Determine the [X, Y] coordinate at the center of the cell enclosing the given text.  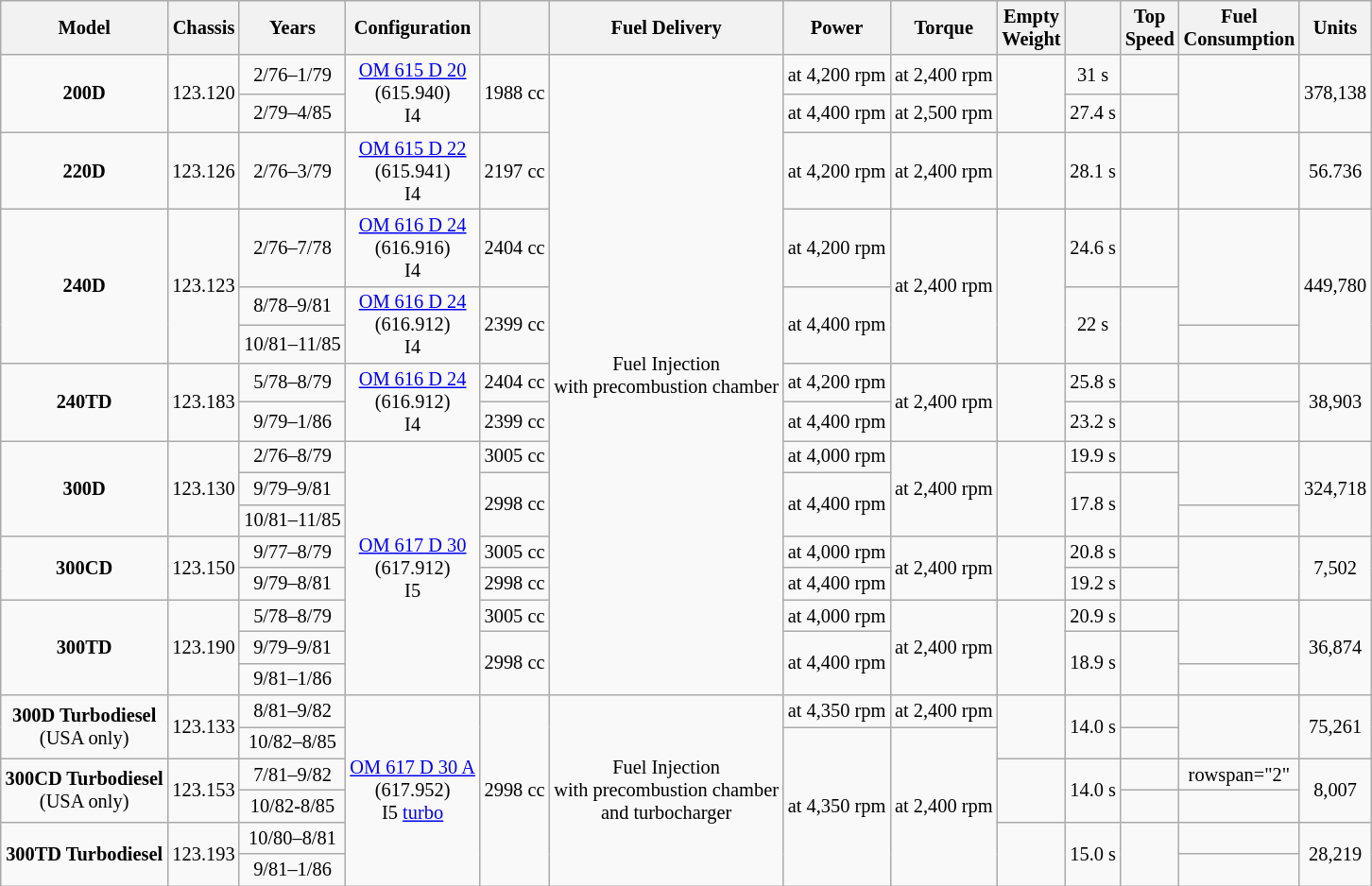
200D [85, 94]
324,718 [1335, 487]
at 2,500 rpm [943, 113]
Torque [943, 27]
56.736 [1335, 171]
OM 615 D 20(615.940)I4 [412, 94]
300TD Turbodiesel [85, 854]
Model [85, 27]
19.9 s [1092, 456]
TopSpeed [1150, 27]
300D [85, 487]
17.8 s [1092, 504]
10/82-8/85 [292, 806]
OM 617 D 30(617.912)I5 [412, 567]
123.123 [204, 285]
rowspan="2" [1240, 775]
22 s [1092, 325]
240TD [85, 402]
378,138 [1335, 94]
Chassis [204, 27]
38,903 [1335, 402]
7/81–9/82 [292, 775]
449,780 [1335, 285]
300D Turbodiesel(USA only) [85, 727]
123.133 [204, 727]
23.2 s [1092, 421]
2/76–8/79 [292, 456]
123.130 [204, 487]
8/78–9/81 [292, 306]
36,874 [1335, 648]
OM 616 D 24(616.916)I4 [412, 247]
28,219 [1335, 854]
123.153 [204, 790]
2/79–4/85 [292, 113]
Fuel Injectionwith precombustion chamber [666, 375]
240D [85, 285]
1988 cc [515, 94]
19.2 s [1092, 584]
220D [85, 171]
300CD [85, 567]
2/76–3/79 [292, 171]
9/79–1/86 [292, 421]
7,502 [1335, 567]
20.9 s [1092, 616]
2/76–7/78 [292, 247]
Years [292, 27]
Fuel Delivery [666, 27]
123.126 [204, 171]
10/82–8/85 [292, 742]
8,007 [1335, 790]
OM 617 D 30 A(617.952)I5 turbo [412, 791]
9/77–8/79 [292, 552]
Configuration [412, 27]
18.9 s [1092, 663]
Power [837, 27]
Units [1335, 27]
15.0 s [1092, 854]
300CD Turbodiesel(USA only) [85, 790]
8/81–9/82 [292, 711]
2/76–1/79 [292, 74]
9/79–8/81 [292, 584]
27.4 s [1092, 113]
10/80–8/81 [292, 838]
123.120 [204, 94]
2197 cc [515, 171]
20.8 s [1092, 552]
75,261 [1335, 727]
28.1 s [1092, 171]
Fuel Injectionwith precombustion chamberand turbocharger [666, 791]
EmptyWeight [1031, 27]
31 s [1092, 74]
123.190 [204, 648]
123.193 [204, 854]
24.6 s [1092, 247]
123.150 [204, 567]
123.183 [204, 402]
300TD [85, 648]
FuelConsumption [1240, 27]
25.8 s [1092, 383]
OM 615 D 22(615.941)I4 [412, 171]
